Capture the cell that displays the provided text and extract its (X, Y) central coordinate. 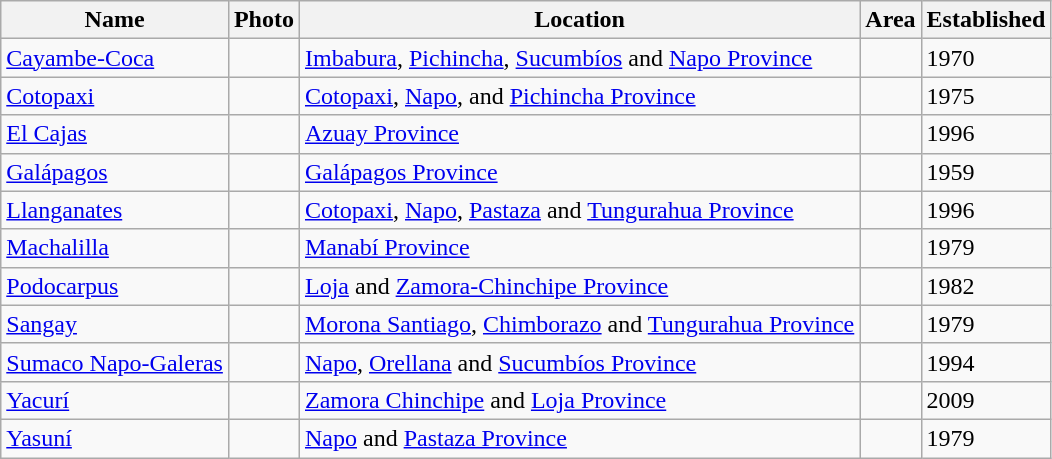
Photo (264, 20)
Llanganates (115, 210)
Machalilla (115, 248)
Yacurí (115, 400)
1970 (986, 58)
1975 (986, 96)
Sangay (115, 324)
Cotopaxi, Napo, Pastaza and Tungurahua Province (579, 210)
Cotopaxi, Napo, and Pichincha Province (579, 96)
Yasuní (115, 438)
1982 (986, 286)
1994 (986, 362)
Area (890, 20)
Zamora Chinchipe and Loja Province (579, 400)
1959 (986, 172)
El Cajas (115, 134)
Cayambe-Coca (115, 58)
Morona Santiago, Chimborazo and Tungurahua Province (579, 324)
Location (579, 20)
Loja and Zamora-Chinchipe Province (579, 286)
Napo and Pastaza Province (579, 438)
Established (986, 20)
Azuay Province (579, 134)
Napo, Orellana and Sucumbíos Province (579, 362)
Imbabura, Pichincha, Sucumbíos and Napo Province (579, 58)
Manabí Province (579, 248)
Sumaco Napo-Galeras (115, 362)
Podocarpus (115, 286)
Cotopaxi (115, 96)
Galápagos Province (579, 172)
Name (115, 20)
Galápagos (115, 172)
2009 (986, 400)
